Search for the cell housing the specified text and yield its [X, Y] center coordinate. 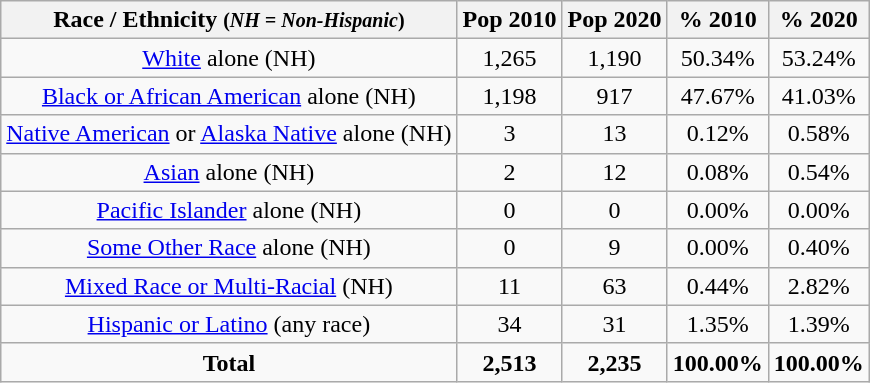
1,190 [614, 58]
53.24% [818, 58]
Race / Ethnicity (NH = Non-Hispanic) [229, 20]
% 2010 [718, 20]
34 [510, 324]
Mixed Race or Multi-Racial (NH) [229, 286]
47.67% [718, 96]
0.40% [818, 248]
Native American or Alaska Native alone (NH) [229, 134]
0.58% [818, 134]
1,265 [510, 58]
Pacific Islander alone (NH) [229, 210]
Total [229, 362]
3 [510, 134]
0.54% [818, 172]
Hispanic or Latino (any race) [229, 324]
63 [614, 286]
41.03% [818, 96]
1.35% [718, 324]
9 [614, 248]
0.08% [718, 172]
0.12% [718, 134]
White alone (NH) [229, 58]
% 2020 [818, 20]
Pop 2020 [614, 20]
Some Other Race alone (NH) [229, 248]
0.44% [718, 286]
11 [510, 286]
2,235 [614, 362]
917 [614, 96]
2 [510, 172]
Black or African American alone (NH) [229, 96]
12 [614, 172]
Asian alone (NH) [229, 172]
31 [614, 324]
1,198 [510, 96]
1.39% [818, 324]
Pop 2010 [510, 20]
50.34% [718, 58]
2.82% [818, 286]
13 [614, 134]
2,513 [510, 362]
